Provide the [X, Y] coordinate of the cell's center where the given text is located.  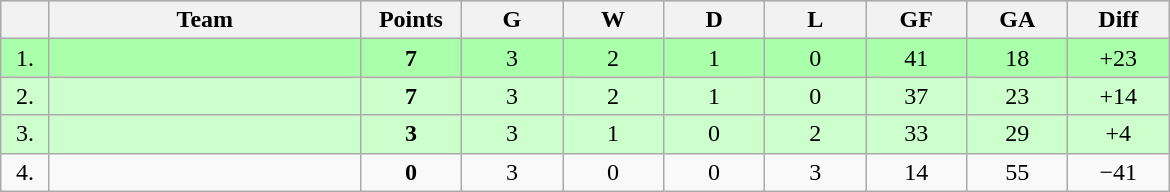
Diff [1118, 20]
2. [26, 96]
23 [1018, 96]
41 [916, 58]
Team [204, 20]
GA [1018, 20]
−41 [1118, 172]
W [612, 20]
33 [916, 134]
G [512, 20]
37 [916, 96]
L [816, 20]
+4 [1118, 134]
+14 [1118, 96]
29 [1018, 134]
GF [916, 20]
Points [410, 20]
D [714, 20]
4. [26, 172]
18 [1018, 58]
3. [26, 134]
55 [1018, 172]
+23 [1118, 58]
1. [26, 58]
14 [916, 172]
